Determine the (x, y) coordinate at the center of the cell enclosing the given text.  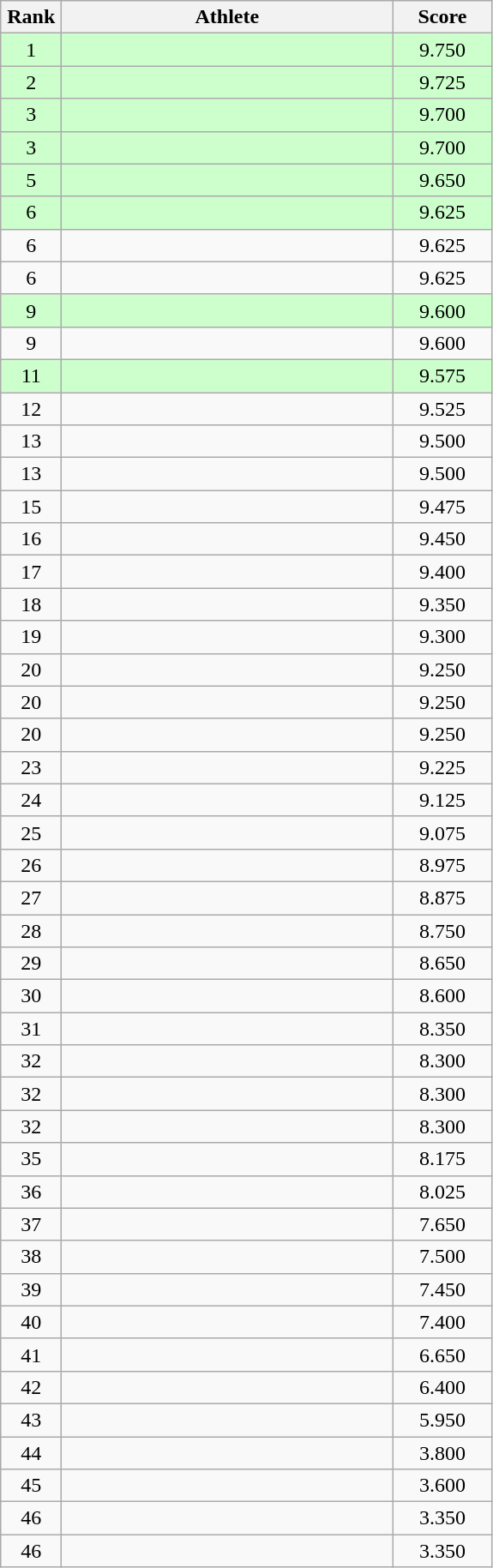
9.525 (442, 409)
5.950 (442, 1420)
9.225 (442, 767)
9.125 (442, 800)
9.350 (442, 604)
8.750 (442, 930)
31 (31, 1029)
44 (31, 1453)
8.025 (442, 1192)
Score (442, 17)
9.400 (442, 572)
6.400 (442, 1387)
43 (31, 1420)
40 (31, 1322)
5 (31, 180)
7.450 (442, 1289)
11 (31, 375)
38 (31, 1257)
15 (31, 507)
3.800 (442, 1453)
8.175 (442, 1159)
9.750 (442, 50)
9.725 (442, 82)
1 (31, 50)
30 (31, 996)
28 (31, 930)
16 (31, 539)
7.400 (442, 1322)
Athlete (227, 17)
9.475 (442, 507)
12 (31, 409)
9.300 (442, 637)
8.650 (442, 964)
36 (31, 1192)
45 (31, 1486)
Rank (31, 17)
9.650 (442, 180)
26 (31, 865)
3.600 (442, 1486)
42 (31, 1387)
7.500 (442, 1257)
6.650 (442, 1355)
35 (31, 1159)
41 (31, 1355)
7.650 (442, 1224)
29 (31, 964)
37 (31, 1224)
9.450 (442, 539)
27 (31, 898)
23 (31, 767)
9.075 (442, 832)
8.875 (442, 898)
8.350 (442, 1029)
24 (31, 800)
17 (31, 572)
8.600 (442, 996)
18 (31, 604)
2 (31, 82)
8.975 (442, 865)
9.575 (442, 375)
39 (31, 1289)
25 (31, 832)
19 (31, 637)
